Detect which cell encompasses the target text, then output its [x, y] center coordinate. 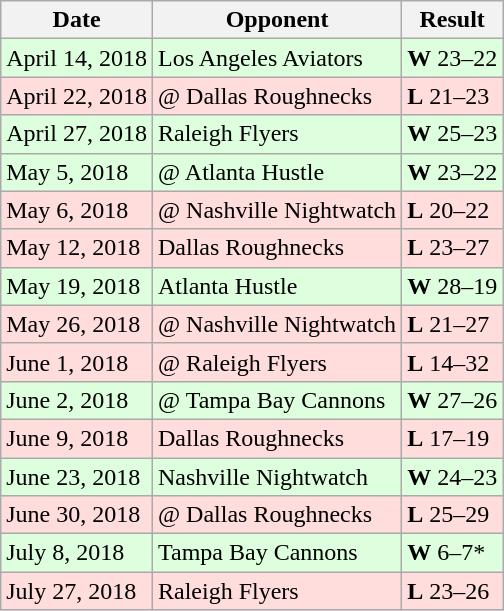
April 22, 2018 [77, 96]
May 19, 2018 [77, 286]
Date [77, 20]
L 20–22 [452, 210]
July 27, 2018 [77, 591]
W 24–23 [452, 477]
May 5, 2018 [77, 172]
June 9, 2018 [77, 438]
L 21–27 [452, 324]
Opponent [276, 20]
April 27, 2018 [77, 134]
May 12, 2018 [77, 248]
W 25–23 [452, 134]
May 26, 2018 [77, 324]
June 30, 2018 [77, 515]
May 6, 2018 [77, 210]
June 1, 2018 [77, 362]
L 23–27 [452, 248]
Los Angeles Aviators [276, 58]
April 14, 2018 [77, 58]
L 23–26 [452, 591]
L 21–23 [452, 96]
L 14–32 [452, 362]
Result [452, 20]
@ Atlanta Hustle [276, 172]
L 17–19 [452, 438]
W 6–7* [452, 553]
July 8, 2018 [77, 553]
@ Tampa Bay Cannons [276, 400]
Tampa Bay Cannons [276, 553]
W 27–26 [452, 400]
Atlanta Hustle [276, 286]
June 2, 2018 [77, 400]
June 23, 2018 [77, 477]
@ Raleigh Flyers [276, 362]
W 28–19 [452, 286]
L 25–29 [452, 515]
Nashville Nightwatch [276, 477]
